Scan for the cell matching the given text and deliver its (X, Y) coordinate at center. 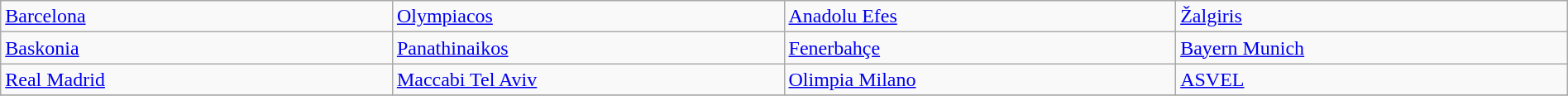
Fenerbahçe (980, 48)
Panathinaikos (588, 48)
Baskonia (197, 48)
Žalgiris (1372, 17)
Olympiacos (588, 17)
Bayern Munich (1372, 48)
Maccabi Tel Aviv (588, 79)
Real Madrid (197, 79)
Barcelona (197, 17)
Anadolu Efes (980, 17)
Olimpia Milano (980, 79)
ASVEL (1372, 79)
